Detect which cell encompasses the target text, then output its (x, y) center coordinate. 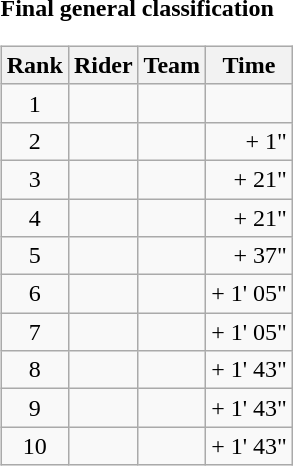
1 (34, 103)
4 (34, 217)
+ 37" (250, 256)
9 (34, 408)
2 (34, 141)
Team (172, 65)
Time (250, 65)
6 (34, 294)
7 (34, 332)
8 (34, 370)
5 (34, 256)
+ 1" (250, 141)
10 (34, 446)
3 (34, 179)
Rank (34, 65)
Rider (103, 65)
